Scan for the cell matching the given text and deliver its [x, y] coordinate at center. 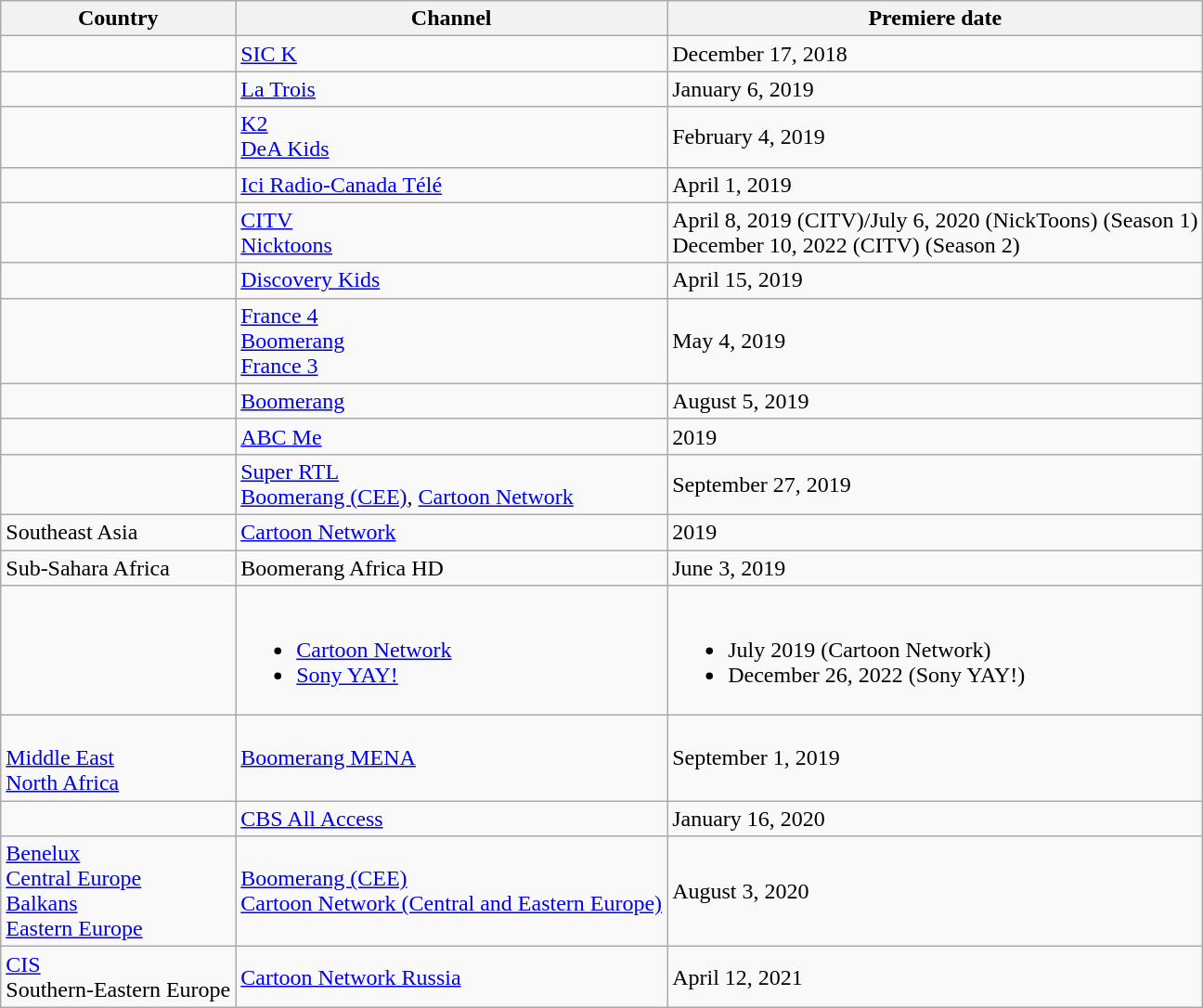
Discovery Kids [451, 280]
August 3, 2020 [936, 891]
Country [119, 19]
Southeast Asia [119, 532]
Middle EastNorth Africa [119, 758]
September 27, 2019 [936, 485]
CITV Nicktoons [451, 232]
SIC K [451, 54]
La Trois [451, 89]
Premiere date [936, 19]
Boomerang (CEE)Cartoon Network (Central and Eastern Europe) [451, 891]
December 17, 2018 [936, 54]
January 6, 2019 [936, 89]
Boomerang Africa HD [451, 567]
June 3, 2019 [936, 567]
April 15, 2019 [936, 280]
April 12, 2021 [936, 976]
April 1, 2019 [936, 185]
Channel [451, 19]
France 4BoomerangFrance 3 [451, 341]
Cartoon Network Russia [451, 976]
Cartoon NetworkSony YAY! [451, 651]
Sub-Sahara Africa [119, 567]
February 4, 2019 [936, 137]
Cartoon Network [451, 532]
Boomerang MENA [451, 758]
August 5, 2019 [936, 401]
April 8, 2019 (CITV)/July 6, 2020 (NickToons) (Season 1)December 10, 2022 (CITV) (Season 2) [936, 232]
September 1, 2019 [936, 758]
K2DeA Kids [451, 137]
July 2019 (Cartoon Network)December 26, 2022 (Sony YAY!) [936, 651]
ABC Me [451, 436]
Boomerang [451, 401]
January 16, 2020 [936, 819]
May 4, 2019 [936, 341]
CBS All Access [451, 819]
Ici Radio-Canada Télé [451, 185]
CISSouthern-Eastern Europe [119, 976]
Super RTLBoomerang (CEE), Cartoon Network [451, 485]
BeneluxCentral EuropeBalkansEastern Europe [119, 891]
